For the text-containing cell, return its midpoint in (X, Y) coordinate format. 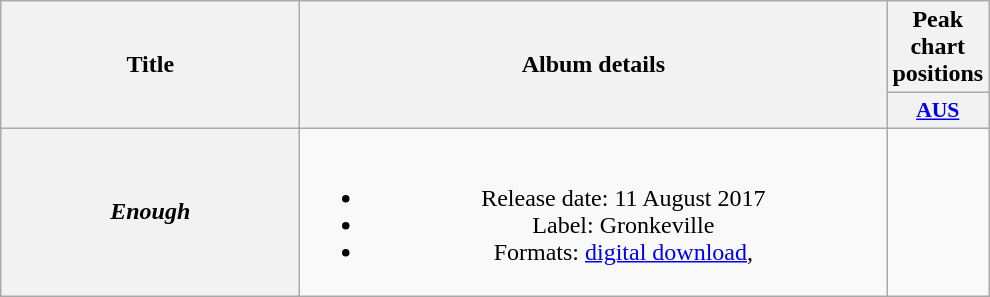
Album details (594, 65)
Enough (150, 212)
AUS (938, 111)
Title (150, 65)
Peak chart positions (938, 47)
Release date: 11 August 2017Label: GronkevilleFormats: digital download, (594, 212)
